Output the (X, Y) coordinate of the center of the cell containing the given text.  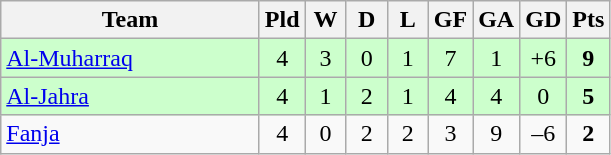
GA (496, 20)
Al-Muharraq (130, 58)
+6 (544, 58)
Al-Jahra (130, 96)
W (326, 20)
D (366, 20)
GF (450, 20)
Pld (282, 20)
Fanja (130, 134)
L (408, 20)
–6 (544, 134)
GD (544, 20)
Team (130, 20)
7 (450, 58)
Pts (588, 20)
5 (588, 96)
